Identify which cell holds the provided text, then report its (X, Y) central coordinate. 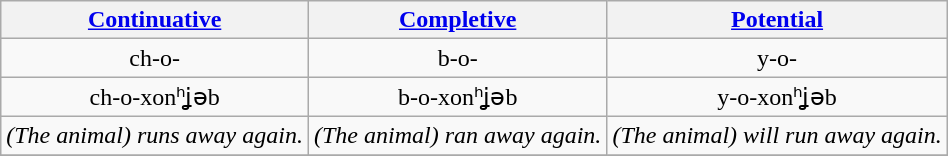
y-o-xonʰʝəb (777, 97)
Potential (777, 20)
b-o- (457, 58)
Completive (457, 20)
ch-o- (155, 58)
b-o-xonʰʝəb (457, 97)
(The animal) ran away again. (457, 135)
ch-o-xonʰʝəb (155, 97)
Continuative (155, 20)
(The animal) runs away again. (155, 135)
(The animal) will run away again. (777, 135)
y-o- (777, 58)
